Identify which cell holds the provided text, then report its [X, Y] central coordinate. 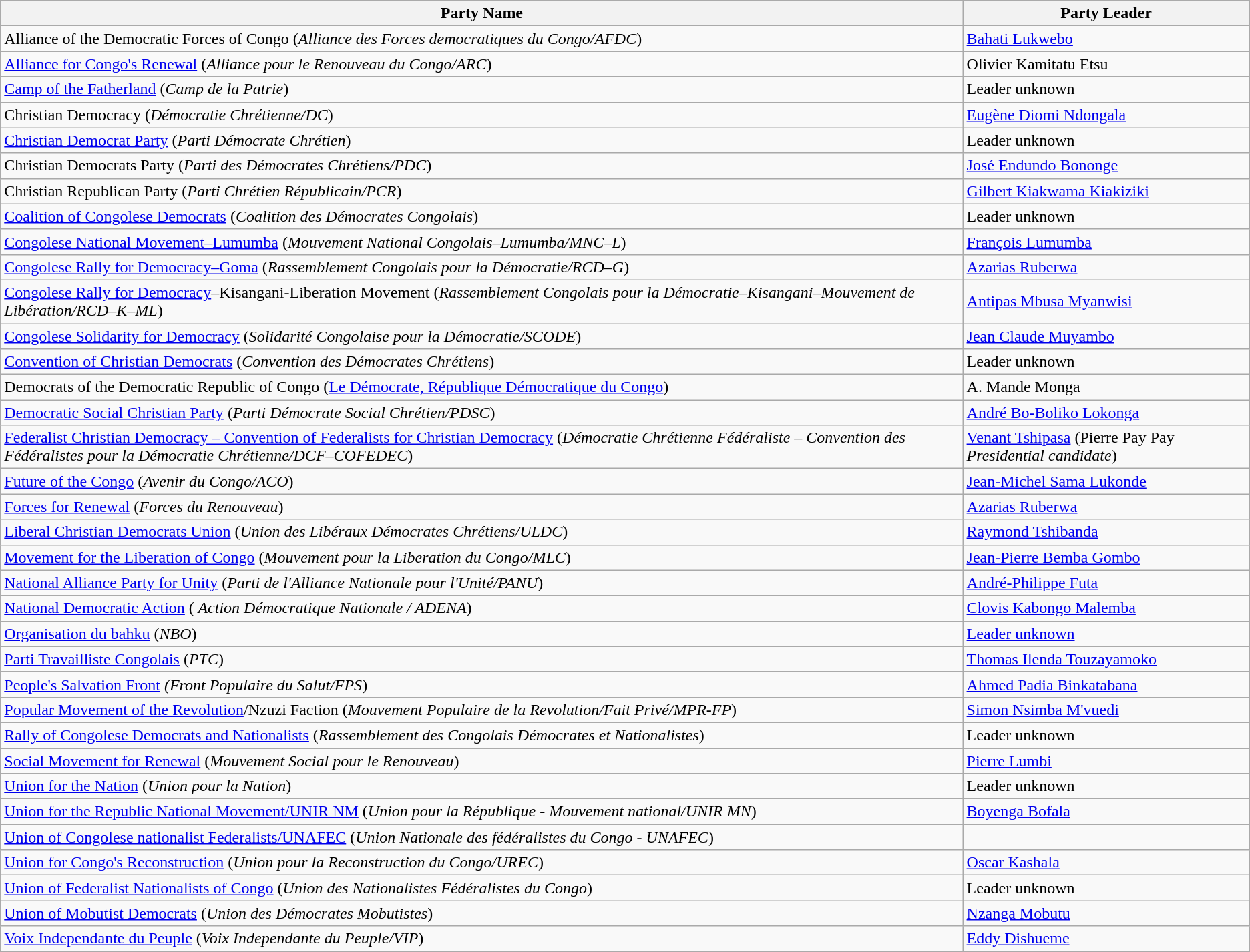
Future of the Congo (Avenir du Congo/ACO) [482, 481]
Union of Mobutist Democrats (Union des Démocrates Mobutistes) [482, 913]
Voix Independante du Peuple (Voix Independante du Peuple/VIP) [482, 939]
Rally of Congolese Democrats and Nationalists (Rassemblement des Congolais Démocrates et Nationalistes) [482, 735]
Ahmed Padia Binkatabana [1106, 684]
Congolese National Movement–Lumumba (Mouvement National Congolais–Lumumba/MNC–L) [482, 242]
Congolese Rally for Democracy–Kisangani-Liberation Movement (Rassemblement Congolais pour la Démocratie–Kisangani–Mouvement de Libération/RCD–K–ML) [482, 302]
Olivier Kamitatu Etsu [1106, 64]
Alliance for Congo's Renewal (Alliance pour le Renouveau du Congo/ARC) [482, 64]
Alliance of the Democratic Forces of Congo (Alliance des Forces democratiques du Congo/AFDC) [482, 39]
Convention of Christian Democrats (Convention des Démocrates Chrétiens) [482, 362]
André Bo-Boliko Lokonga [1106, 413]
Movement for the Liberation of Congo (Mouvement pour la Liberation du Congo/MLC) [482, 557]
Boyenga Bofala [1106, 812]
Forces for Renewal (Forces du Renouveau) [482, 507]
Bahati Lukwebo [1106, 39]
Eugène Diomi Ndongala [1106, 115]
Popular Movement of the Revolution/Nzuzi Faction (Mouvement Populaire de la Revolution/Fait Privé/MPR-FP) [482, 710]
Eddy Dishueme [1106, 939]
National Alliance Party for Unity (Parti de l'Alliance Nationale pour l'Unité/PANU) [482, 583]
Organisation du bahku (NBO) [482, 634]
Jean-Pierre Bemba Gombo [1106, 557]
Union of Federalist Nationalists of Congo (Union des Nationalistes Fédéralistes du Congo) [482, 888]
Liberal Christian Democrats Union (Union des Libéraux Démocrates Chrétiens/ULDC) [482, 532]
A. Mande Monga [1106, 387]
Gilbert Kiakwama Kiakiziki [1106, 191]
National Democratic Action ( Action Démocratique Nationale / ADENA) [482, 608]
Christian Democrats Party (Parti des Démocrates Chrétiens/PDC) [482, 166]
Christian Democrat Party (Parti Démocrate Chrétien) [482, 140]
Jean Claude Muyambo [1106, 336]
People's Salvation Front (Front Populaire du Salut/FPS) [482, 684]
Social Movement for Renewal (Mouvement Social pour le Renouveau) [482, 760]
Democratic Social Christian Party (Parti Démocrate Social Chrétien/PDSC) [482, 413]
Oscar Kashala [1106, 863]
Party Name [482, 13]
Union for the Republic National Movement/UNIR NM (Union pour la République - Mouvement national/UNIR MN) [482, 812]
Union for the Nation (Union pour la Nation) [482, 786]
Pierre Lumbi [1106, 760]
Coalition of Congolese Democrats (Coalition des Démocrates Congolais) [482, 216]
Congolese Solidarity for Democracy (Solidarité Congolaise pour la Démocratie/SCODE) [482, 336]
Christian Republican Party (Parti Chrétien Républicain/PCR) [482, 191]
José Endundo Bononge [1106, 166]
Simon Nsimba M'vuedi [1106, 710]
Thomas Ilenda Touzayamoko [1106, 659]
Clovis Kabongo Malemba [1106, 608]
Union for Congo's Reconstruction (Union pour la Reconstruction du Congo/UREC) [482, 863]
Christian Democracy (Démocratie Chrétienne/DC) [482, 115]
Democrats of the Democratic Republic of Congo (Le Démocrate, République Démocratique du Congo) [482, 387]
Parti Travailliste Congolais (PTC) [482, 659]
Raymond Tshibanda [1106, 532]
Jean-Michel Sama Lukonde [1106, 481]
François Lumumba [1106, 242]
André-Philippe Futa [1106, 583]
Union of Congolese nationalist Federalists/UNAFEC (Union Nationale des fédéralistes du Congo - UNAFEC) [482, 837]
Venant Tshipasa (Pierre Pay Pay Presidential candidate) [1106, 447]
Party Leader [1106, 13]
Congolese Rally for Democracy–Goma (Rassemblement Congolais pour la Démocratie/RCD–G) [482, 267]
Antipas Mbusa Myanwisi [1106, 302]
Nzanga Mobutu [1106, 913]
Camp of the Fatherland (Camp de la Patrie) [482, 89]
